Capture the cell that displays the provided text and extract its [x, y] central coordinate. 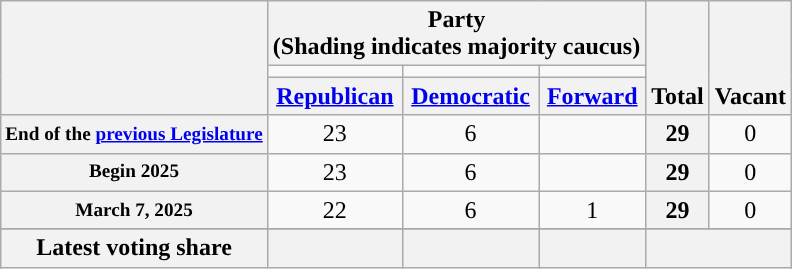
Vacant [750, 58]
Latest voting share [134, 248]
Forward [592, 96]
22 [334, 210]
Total [678, 58]
Party (Shading indicates majority caucus) [456, 34]
Republican [334, 96]
March 7, 2025 [134, 210]
Democratic [470, 96]
End of the previous Legislature [134, 134]
Begin 2025 [134, 172]
1 [592, 210]
